Provide the (x, y) coordinate of the cell's center where the given text is located.  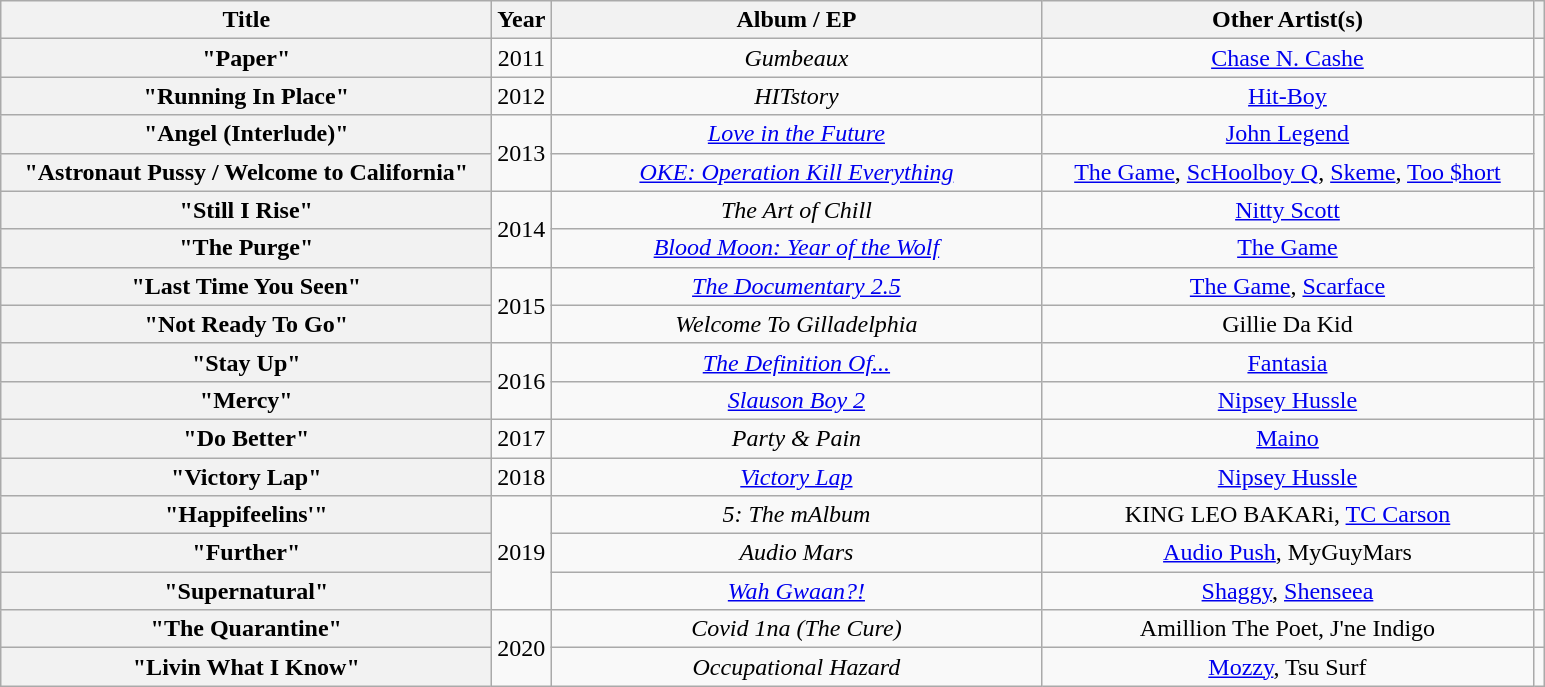
"Not Ready To Go" (246, 324)
2016 (522, 381)
"Astronaut Pussy / Welcome to California" (246, 172)
Audio Mars (796, 553)
2013 (522, 153)
2014 (522, 229)
Audio Push, MyGuyMars (1288, 553)
2017 (522, 438)
2015 (522, 305)
Party & Pain (796, 438)
"Mercy" (246, 400)
Blood Moon: Year of the Wolf (796, 248)
John Legend (1288, 134)
Title (246, 20)
"Victory Lap" (246, 477)
"Happifeelins'" (246, 515)
"Further" (246, 553)
Nitty Scott (1288, 210)
Covid 1na (The Cure) (796, 629)
"The Quarantine" (246, 629)
Welcome To Gilladelphia (796, 324)
2020 (522, 648)
Album / EP (796, 20)
Year (522, 20)
"Do Better" (246, 438)
KING LEO BAKARi, TC Carson (1288, 515)
Chase N. Cashe (1288, 58)
Gillie Da Kid (1288, 324)
Love in the Future (796, 134)
Shaggy, Shenseea (1288, 591)
"Still I Rise" (246, 210)
The Art of Chill (796, 210)
"Livin What I Know" (246, 667)
The Game, ScHoolboy Q, Skeme, Too $hort (1288, 172)
Victory Lap (796, 477)
"Paper" (246, 58)
The Definition Of... (796, 362)
Gumbeaux (796, 58)
2018 (522, 477)
Wah Gwaan?! (796, 591)
Fantasia (1288, 362)
Maino (1288, 438)
5: The mAlbum (796, 515)
OKE: Operation Kill Everything (796, 172)
Mozzy, Tsu Surf (1288, 667)
Other Artist(s) (1288, 20)
The Documentary 2.5 (796, 286)
HITstory (796, 96)
"Supernatural" (246, 591)
The Game (1288, 248)
Slauson Boy 2 (796, 400)
"Angel (Interlude)" (246, 134)
2019 (522, 553)
The Game, Scarface (1288, 286)
Hit-Boy (1288, 96)
2012 (522, 96)
Amillion The Poet, J'ne Indigo (1288, 629)
"Last Time You Seen" (246, 286)
"The Purge" (246, 248)
"Stay Up" (246, 362)
2011 (522, 58)
Occupational Hazard (796, 667)
"Running In Place" (246, 96)
